Detect which cell encompasses the target text, then output its (x, y) center coordinate. 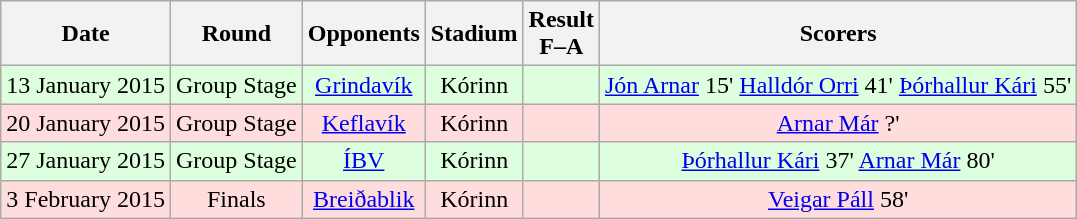
Scorers (838, 34)
Þórhallur Kári 37' Arnar Már 80' (838, 161)
Arnar Már ?' (838, 123)
13 January 2015 (86, 85)
3 February 2015 (86, 199)
Date (86, 34)
Stadium (474, 34)
Opponents (364, 34)
ResultF–A (561, 34)
27 January 2015 (86, 161)
Jón Arnar 15' Halldór Orri 41' Þórhallur Kári 55' (838, 85)
Finals (236, 199)
Breiðablik (364, 199)
Keflavík (364, 123)
Grindavík (364, 85)
Round (236, 34)
20 January 2015 (86, 123)
Veigar Páll 58' (838, 199)
ÍBV (364, 161)
